Pinpoint the cell where the given text exists, returning its (X, Y) midpoint coordinate. 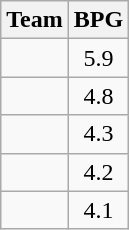
4.3 (98, 134)
4.8 (98, 96)
Team (35, 20)
4.2 (98, 172)
5.9 (98, 58)
4.1 (98, 210)
BPG (98, 20)
